Identify which cell holds the provided text, then report its (x, y) central coordinate. 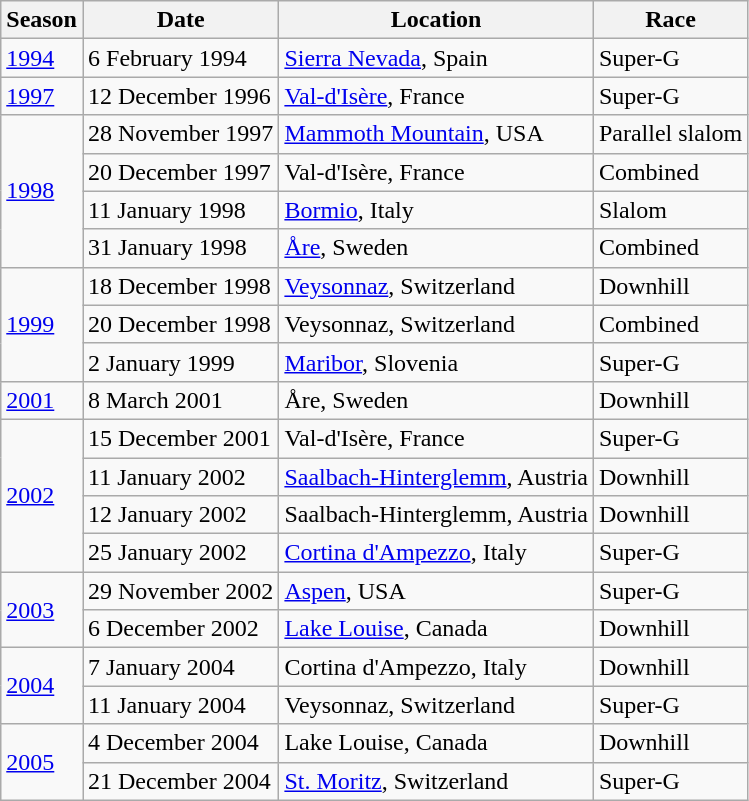
4 December 2004 (180, 743)
St. Moritz, Switzerland (436, 781)
20 December 1997 (180, 172)
Aspen, USA (436, 591)
28 November 1997 (180, 134)
21 December 2004 (180, 781)
2003 (42, 610)
31 January 1998 (180, 248)
Sierra Nevada, Spain (436, 58)
Bormio, Italy (436, 210)
25 January 2002 (180, 553)
2004 (42, 686)
Parallel slalom (670, 134)
11 January 2004 (180, 705)
Slalom (670, 210)
Location (436, 20)
1999 (42, 324)
1998 (42, 191)
18 December 1998 (180, 286)
Season (42, 20)
6 February 1994 (180, 58)
12 December 1996 (180, 96)
Date (180, 20)
1994 (42, 58)
6 December 2002 (180, 629)
20 December 1998 (180, 324)
29 November 2002 (180, 591)
8 March 2001 (180, 400)
11 January 2002 (180, 477)
Mammoth Mountain, USA (436, 134)
15 December 2001 (180, 438)
7 January 2004 (180, 667)
2002 (42, 495)
Race (670, 20)
1997 (42, 96)
12 January 2002 (180, 515)
2001 (42, 400)
11 January 1998 (180, 210)
2 January 1999 (180, 362)
Maribor, Slovenia (436, 362)
2005 (42, 762)
